Identify which cell holds the provided text, then report its [x, y] central coordinate. 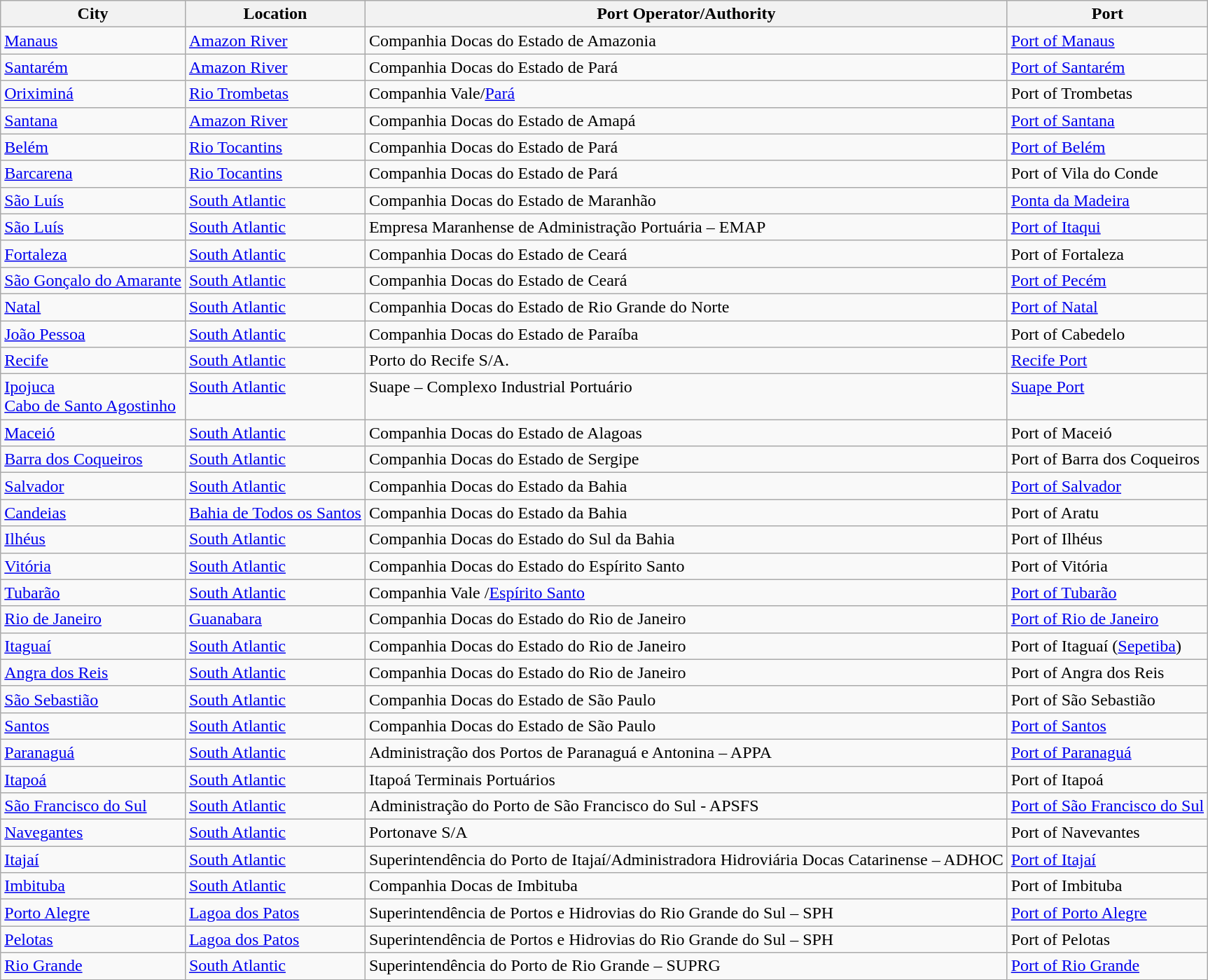
Suape Port [1107, 396]
Natal [93, 307]
City [93, 14]
Port of Itaqui [1107, 227]
Rio Trombetas [275, 94]
Port Operator/Authority [686, 14]
Guanabara [275, 619]
Port of São Francisco do Sul [1107, 806]
Port of Santos [1107, 726]
Companhia Docas de Imbituba [686, 886]
Ponta da Madeira [1107, 200]
Maceió [93, 433]
Port of Santarém [1107, 67]
Port of Maceió [1107, 433]
Itapoá [93, 780]
Companhia Docas do Estado de Sergipe [686, 460]
Recife Port [1107, 361]
Santos [93, 726]
Portonave S/A [686, 833]
Port of Paranaguá [1107, 752]
Porto Alegre [93, 913]
Port of São Sebastião [1107, 699]
IpojucaCabo de Santo Agostinho [93, 396]
Tubarão [93, 593]
Rio Grande [93, 966]
Port of Itaguaí (Sepetiba) [1107, 646]
Port of Belém [1107, 147]
Manaus [93, 41]
Vitória [93, 566]
Port of Fortaleza [1107, 254]
Companhia Vale /Espírito Santo [686, 593]
Port of Cabedelo [1107, 334]
Pelotas [93, 939]
Port of Pelotas [1107, 939]
Port of Vitória [1107, 566]
São Francisco do Sul [93, 806]
Companhia Docas do Estado de Maranhão [686, 200]
Empresa Maranhense de Administração Portuária – EMAP [686, 227]
Itapoá Terminais Portuários [686, 780]
Santarém [93, 67]
Companhia Docas do Estado de Amapá [686, 120]
Recife [93, 361]
Port of Porto Alegre [1107, 913]
Port of Vila do Conde [1107, 174]
Belém [93, 147]
Fortaleza [93, 254]
Rio de Janeiro [93, 619]
Superintendência do Porto de Rio Grande – SUPRG [686, 966]
Companhia Docas do Estado de Rio Grande do Norte [686, 307]
Companhia Vale/Pará [686, 94]
Port of Rio de Janeiro [1107, 619]
Port of Imbituba [1107, 886]
Imbituba [93, 886]
Paranaguá [93, 752]
Bahia de Todos os Santos [275, 513]
Port of Manaus [1107, 41]
Port [1107, 14]
Ilhéus [93, 539]
São Sebastião [93, 699]
Port of Ilhéus [1107, 539]
Port of Itapoá [1107, 780]
Port of Natal [1107, 307]
Candeias [93, 513]
Santana [93, 120]
Port of Barra dos Coqueiros [1107, 460]
Port of Tubarão [1107, 593]
Port of Pecém [1107, 280]
Companhia Docas do Estado de Paraíba [686, 334]
Administração dos Portos de Paranaguá e Antonina – APPA [686, 752]
Port of Angra dos Reis [1107, 672]
Port of Aratu [1107, 513]
Itaguaí [93, 646]
Companhia Docas do Estado do Sul da Bahia [686, 539]
Port of Trombetas [1107, 94]
Port of Itajaí [1107, 860]
Port of Rio Grande [1107, 966]
Administração do Porto de São Francisco do Sul - APSFS [686, 806]
Companhia Docas do Estado de Amazonia [686, 41]
Itajaí [93, 860]
Angra dos Reis [93, 672]
Companhia Docas do Estado do Espírito Santo [686, 566]
Barcarena [93, 174]
Superintendência do Porto de Itajaí/Administradora Hidroviária Docas Catarinense – ADHOC [686, 860]
Salvador [93, 486]
João Pessoa [93, 334]
Location [275, 14]
Navegantes [93, 833]
Port of Santana [1107, 120]
Barra dos Coqueiros [93, 460]
Port of Navevantes [1107, 833]
Suape – Complexo Industrial Portuário [686, 396]
Porto do Recife S/A. [686, 361]
Oriximiná [93, 94]
São Gonçalo do Amarante [93, 280]
Port of Salvador [1107, 486]
Companhia Docas do Estado de Alagoas [686, 433]
